Capture the cell that displays the provided text and extract its (X, Y) central coordinate. 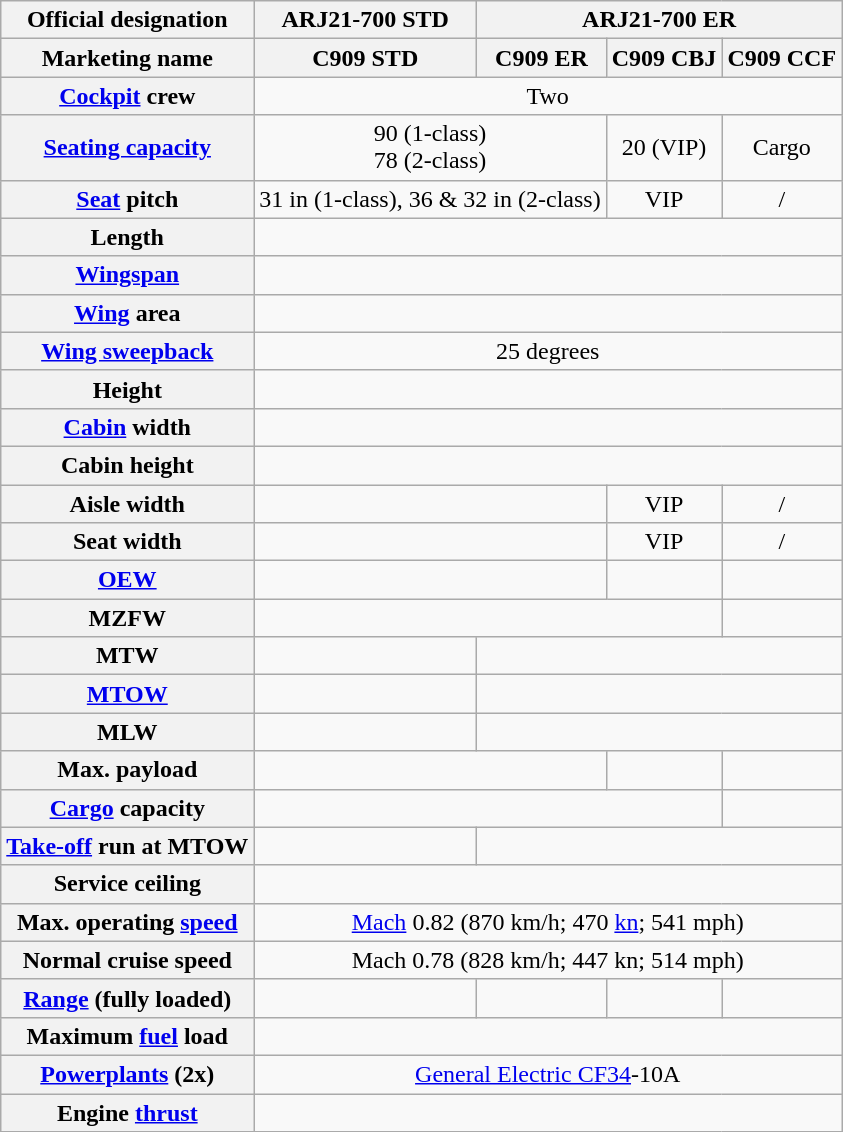
Take-off run at MTOW (128, 846)
ARJ21-700 STD (366, 20)
C909 STD (366, 58)
ARJ21-700 ER (660, 20)
Two (548, 96)
MZFW (128, 618)
Cabin width (128, 427)
OEW (128, 580)
C909 CBJ (664, 58)
MTOW (128, 694)
MTW (128, 656)
Cargo (782, 148)
Max. operating speed (128, 922)
MLW (128, 732)
Seat width (128, 542)
Seat pitch (128, 199)
Wing sweepback (128, 351)
25 degrees (548, 351)
Aisle width (128, 503)
Wing area (128, 313)
C909 CCF (782, 58)
Service ceiling (128, 884)
Mach 0.78 (828 km/h; 447 kn; 514 mph) (548, 960)
General Electric CF34-10A (548, 1074)
20 (VIP) (664, 148)
Seating capacity (128, 148)
Range (fully loaded) (128, 998)
C909 ER (542, 58)
Marketing name (128, 58)
Engine thrust (128, 1113)
Max. payload (128, 770)
Maximum fuel load (128, 1036)
Official designation (128, 20)
Wingspan (128, 275)
Cockpit crew (128, 96)
Cabin height (128, 465)
Normal cruise speed (128, 960)
31 in (1-class), 36 & 32 in (2-class) (430, 199)
Mach 0.82 (870 km/h; 470 kn; 541 mph) (548, 922)
Length (128, 237)
Powerplants (2x) (128, 1074)
Cargo capacity (128, 808)
90 (1-class)78 (2-class) (430, 148)
Height (128, 389)
